Identify which cell holds the provided text, then report its [x, y] central coordinate. 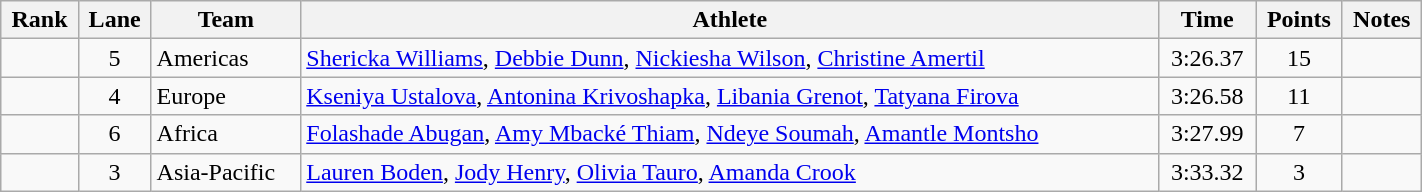
3:26.37 [1208, 58]
Time [1208, 20]
6 [114, 134]
3:27.99 [1208, 134]
11 [1300, 96]
7 [1300, 134]
Kseniya Ustalova, Antonina Krivoshapka, Libania Grenot, Tatyana Firova [730, 96]
4 [114, 96]
5 [114, 58]
Athlete [730, 20]
Lane [114, 20]
Notes [1382, 20]
Folashade Abugan, Amy Mbacké Thiam, Ndeye Soumah, Amantle Montsho [730, 134]
Asia-Pacific [226, 172]
Americas [226, 58]
3:26.58 [1208, 96]
15 [1300, 58]
Lauren Boden, Jody Henry, Olivia Tauro, Amanda Crook [730, 172]
Africa [226, 134]
Europe [226, 96]
Team [226, 20]
3:33.32 [1208, 172]
Points [1300, 20]
Shericka Williams, Debbie Dunn, Nickiesha Wilson, Christine Amertil [730, 58]
Rank [40, 20]
